For the text-containing cell, return its midpoint in [X, Y] coordinate format. 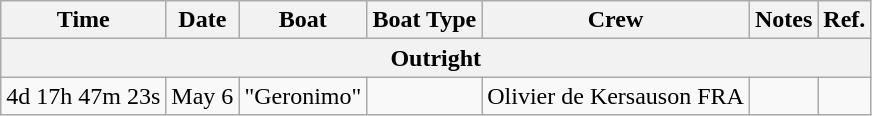
Date [202, 20]
Ref. [844, 20]
Notes [783, 20]
"Geronimo" [303, 96]
Crew [616, 20]
May 6 [202, 96]
Olivier de Kersauson FRA [616, 96]
Time [84, 20]
Boat [303, 20]
4d 17h 47m 23s [84, 96]
Boat Type [424, 20]
Outright [436, 58]
